Pinpoint the cell where the given text exists, returning its [X, Y] midpoint coordinate. 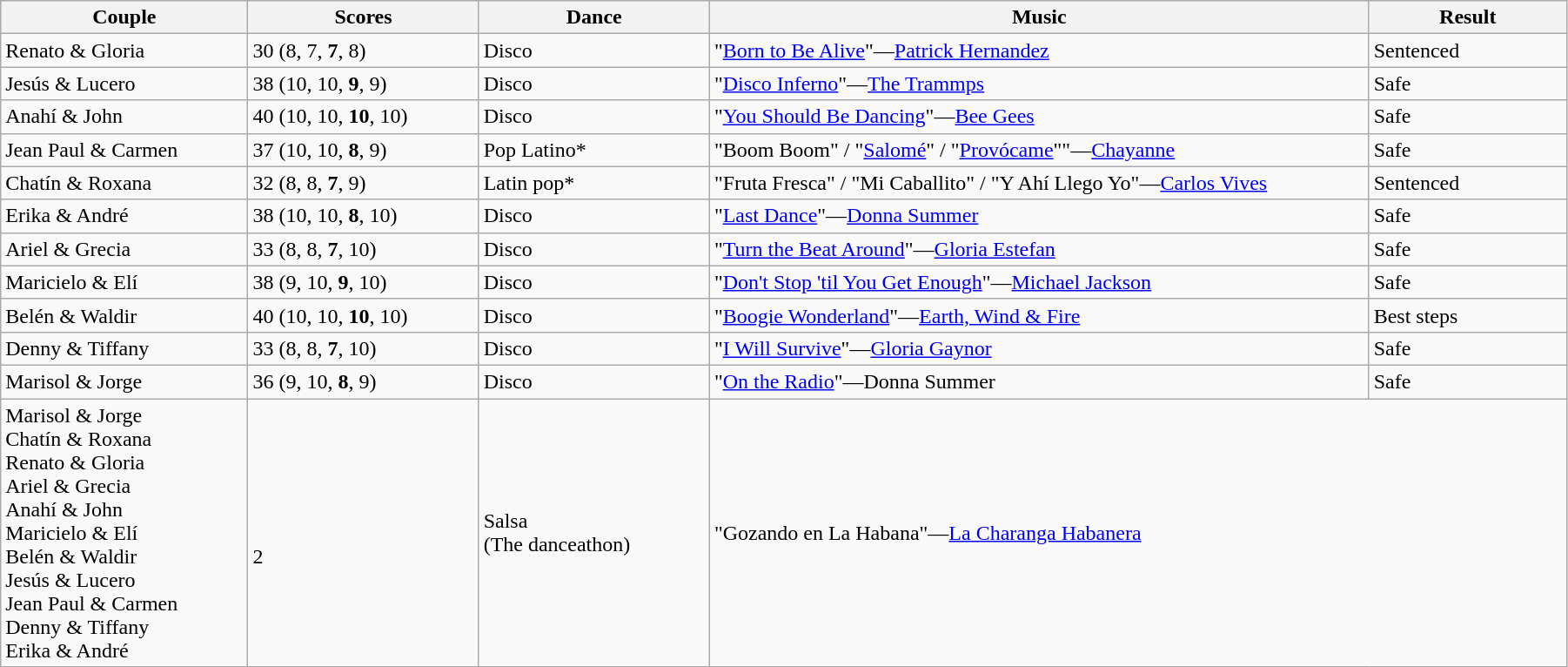
Erika & André [124, 216]
Chatín & Roxana [124, 183]
32 (8, 8, 7, 9) [364, 183]
Marisol & Jorge [124, 381]
Latin pop* [593, 183]
2 [364, 533]
38 (9, 10, 9, 10) [364, 282]
Pop Latino* [593, 150]
"Fruta Fresca" / "Mi Caballito" / "Y Ahí Llego Yo"—Carlos Vives [1039, 183]
Maricielo & Elí [124, 282]
Denny & Tiffany [124, 348]
"Don't Stop 'til You Get Enough"—Michael Jackson [1039, 282]
Renato & Gloria [124, 51]
38 (10, 10, 8, 10) [364, 216]
Couple [124, 17]
Best steps [1467, 315]
"Last Dance"—Donna Summer [1039, 216]
30 (8, 7, 7, 8) [364, 51]
36 (9, 10, 8, 9) [364, 381]
Ariel & Grecia [124, 249]
"Disco Inferno"—The Trammps [1039, 84]
"On the Radio"—Donna Summer [1039, 381]
"Turn the Beat Around"—Gloria Estefan [1039, 249]
Jesús & Lucero [124, 84]
Salsa(The danceathon) [593, 533]
Belén & Waldir [124, 315]
Scores [364, 17]
"Boogie Wonderland"—Earth, Wind & Fire [1039, 315]
38 (10, 10, 9, 9) [364, 84]
"Born to Be Alive"—Patrick Hernandez [1039, 51]
Anahí & John [124, 117]
"You Should Be Dancing"—Bee Gees [1039, 117]
Result [1467, 17]
"Boom Boom" / "Salomé" / "Provócame""—Chayanne [1039, 150]
Music [1039, 17]
Jean Paul & Carmen [124, 150]
37 (10, 10, 8, 9) [364, 150]
Dance [593, 17]
"Gozando en La Habana"—La Charanga Habanera [1138, 533]
"I Will Survive"—Gloria Gaynor [1039, 348]
